Return the [X, Y] coordinate for the center point of the cell that contains the specified text.  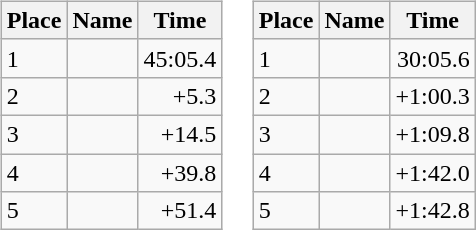
45:05.4 [180, 58]
30:05.6 [432, 58]
+51.4 [180, 211]
+1:42.8 [432, 211]
+1:00.3 [432, 96]
+1:42.0 [432, 173]
+39.8 [180, 173]
+5.3 [180, 96]
+1:09.8 [432, 134]
+14.5 [180, 134]
